Identify which cell holds the provided text, then report its (x, y) central coordinate. 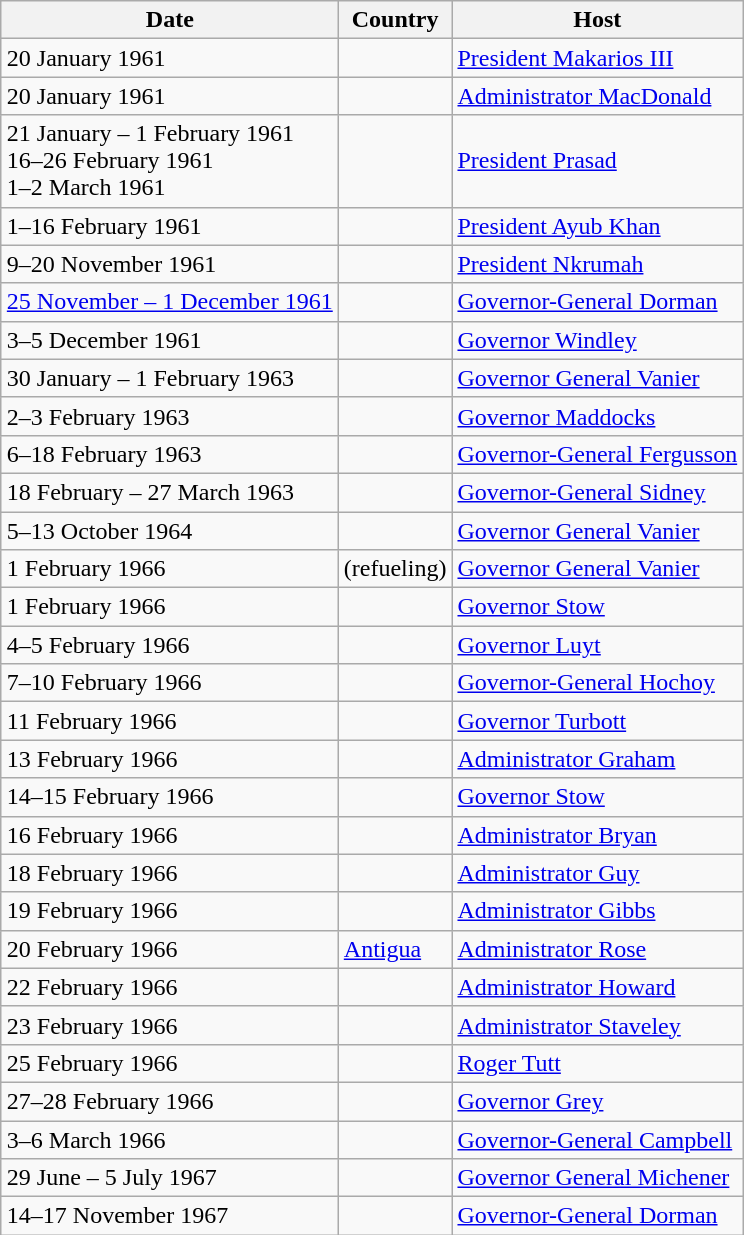
President Nkrumah (598, 264)
Governor-General Fergusson (598, 454)
Roger Tutt (598, 1063)
3–5 December 1961 (170, 340)
1–16 February 1961 (170, 226)
Administrator Guy (598, 873)
23 February 1966 (170, 1025)
President Makarios III (598, 58)
13 February 1966 (170, 759)
Administrator Rose (598, 949)
18 February – 27 March 1963 (170, 492)
Administrator Howard (598, 987)
16 February 1966 (170, 835)
11 February 1966 (170, 721)
25 November – 1 December 1961 (170, 302)
25 February 1966 (170, 1063)
Governor Turbott (598, 721)
President Ayub Khan (598, 226)
29 June – 5 July 1967 (170, 1178)
4–5 February 1966 (170, 645)
Governor Maddocks (598, 416)
3–6 March 1966 (170, 1139)
22 February 1966 (170, 987)
Governor-General Hochoy (598, 683)
President Prasad (598, 161)
Governor Windley (598, 340)
19 February 1966 (170, 911)
9–20 November 1961 (170, 264)
Administrator Gibbs (598, 911)
2–3 February 1963 (170, 416)
14–15 February 1966 (170, 797)
Governor-General Campbell (598, 1139)
Host (598, 20)
30 January – 1 February 1963 (170, 378)
6–18 February 1963 (170, 454)
Governor General Michener (598, 1178)
(refueling) (395, 569)
14–17 November 1967 (170, 1216)
21 January – 1 February 196116–26 February 19611–2 March 1961 (170, 161)
Governor Grey (598, 1101)
Antigua (395, 949)
Governor Luyt (598, 645)
Administrator Staveley (598, 1025)
Administrator Bryan (598, 835)
Governor-General Sidney (598, 492)
20 February 1966 (170, 949)
Administrator MacDonald (598, 96)
7–10 February 1966 (170, 683)
Date (170, 20)
18 February 1966 (170, 873)
27–28 February 1966 (170, 1101)
Country (395, 20)
Administrator Graham (598, 759)
5–13 October 1964 (170, 531)
